Scan for the cell matching the given text and deliver its (X, Y) coordinate at center. 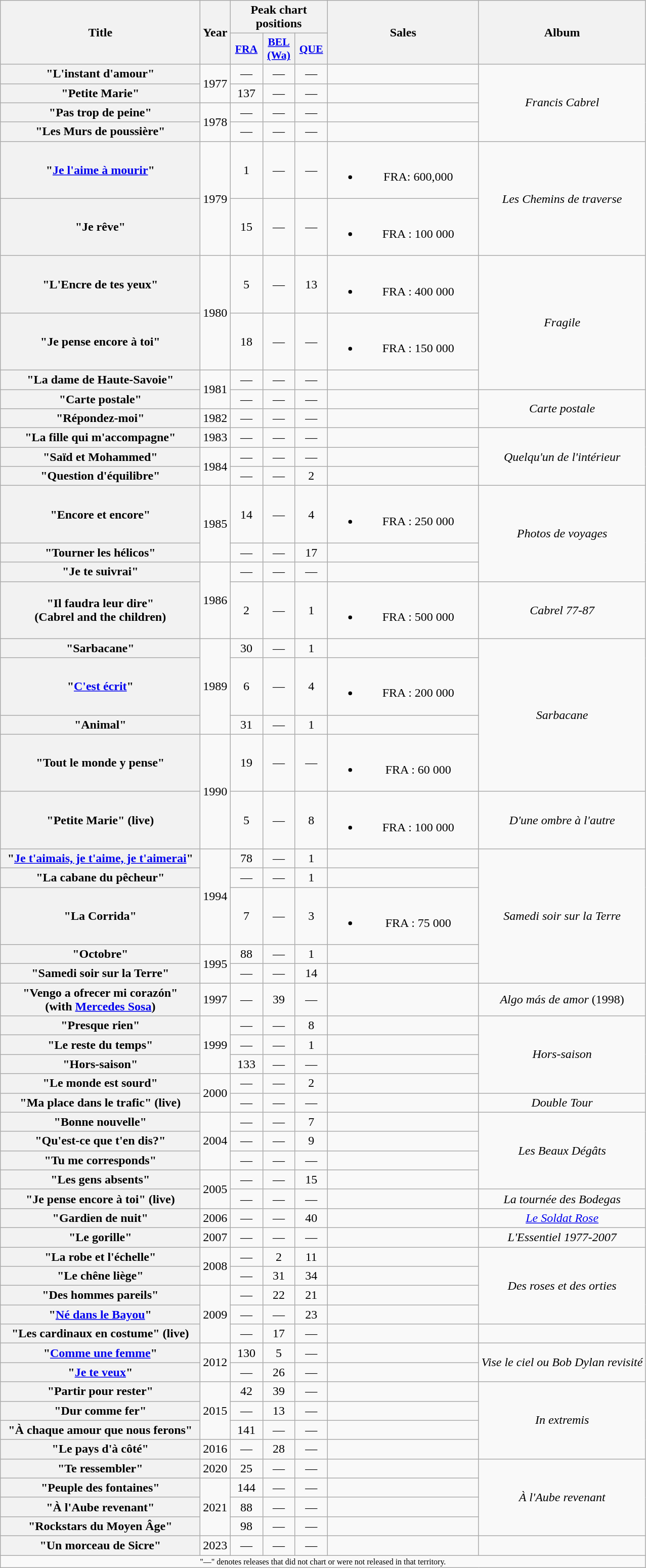
2021 (216, 1507)
"Peuple des fontaines" (100, 1488)
Des roses et des orties (562, 1285)
2007 (216, 1237)
137 (246, 93)
"Je rêve" (100, 227)
2020 (216, 1468)
"Le reste du temps" (100, 1045)
"À chaque amour que nous ferons" (100, 1430)
30 (246, 648)
1977 (216, 83)
"La cabane du pêcheur" (100, 877)
Carte postale (562, 409)
"Les gens absents" (100, 1179)
"Animal" (100, 725)
"Je l'aime à mourir" (100, 170)
FRA : 250 000 (403, 514)
Francis Cabrel (562, 103)
34 (311, 1276)
"Pas trop de peine" (100, 112)
"Ma place dans le trafic" (live) (100, 1103)
"Petite Marie" (100, 93)
QUE (311, 49)
D'une ombre à l'autre (562, 820)
40 (311, 1218)
"La fille qui m'accompagne" (100, 438)
"L'instant d'amour" (100, 74)
"Tourner les hélicos" (100, 553)
"Encore et encore" (100, 514)
78 (246, 858)
FRA : 400 000 (403, 284)
1986 (216, 600)
Year (216, 32)
"La dame de Haute-Savoie" (100, 379)
Cabrel 77-87 (562, 610)
42 (246, 1391)
98 (246, 1526)
1994 (216, 897)
21 (311, 1295)
Vise le ciel ou Bob Dylan revisité (562, 1363)
6 (246, 686)
Sales (403, 32)
In extremis (562, 1420)
1990 (216, 791)
130 (246, 1353)
"Le chêne liège" (100, 1276)
25 (246, 1468)
2008 (216, 1266)
"Octobre" (100, 954)
"À l'Aube revenant" (100, 1507)
1985 (216, 524)
"Dur comme fer" (100, 1411)
Hors-saison (562, 1054)
"Te ressembler" (100, 1468)
"Presque rien" (100, 1026)
FRA : 75 000 (403, 916)
FRA : 200 000 (403, 686)
1989 (216, 686)
23 (311, 1315)
22 (279, 1295)
2006 (216, 1218)
Peak chart positions (279, 17)
"Comme une femme" (100, 1353)
"Il faudra leur dire" (Cabrel and the children) (100, 610)
1978 (216, 122)
"L'Encre de tes yeux" (100, 284)
L'Essentiel 1977-2007 (562, 1237)
2000 (216, 1093)
Double Tour (562, 1103)
"Gardien de nuit" (100, 1218)
1995 (216, 964)
"Carte postale" (100, 399)
"Le monde est sourd" (100, 1083)
"Samedi soir sur la Terre" (100, 973)
Album (562, 32)
Quelqu'un de l'intérieur (562, 457)
Sarbacane (562, 715)
"Vengo a ofrecer mi corazón" (with Mercedes Sosa) (100, 1000)
"Des hommes pareils" (100, 1295)
Algo más de amor (1998) (562, 1000)
2012 (216, 1363)
"Répondez-moi" (100, 418)
"Qu'est-ce que t'en dis?" (100, 1141)
1980 (216, 313)
FRA : 60 000 (403, 763)
Fragile (562, 322)
"Les cardinaux en costume" (live) (100, 1334)
"Né dans le Bayou" (100, 1315)
Les Beaux Dégâts (562, 1151)
9 (311, 1141)
133 (246, 1064)
141 (246, 1430)
2016 (216, 1449)
"Sarbacane" (100, 648)
2009 (216, 1315)
"La Corrida" (100, 916)
1979 (216, 198)
"Hors-saison" (100, 1064)
"Un morceau de Sicre" (100, 1545)
"Les Murs de poussière" (100, 132)
"Le pays d'à côté" (100, 1449)
11 (311, 1256)
À l'Aube revenant (562, 1497)
2023 (216, 1545)
FRA : 500 000 (403, 610)
"Question d'équilibre" (100, 476)
1999 (216, 1045)
Title (100, 32)
"Je te suivrai" (100, 572)
1983 (216, 438)
3 (311, 916)
2004 (216, 1141)
28 (279, 1449)
2015 (216, 1411)
Samedi soir sur la Terre (562, 916)
Photos de voyages (562, 533)
19 (246, 763)
FRA: 600,000 (403, 170)
"Je te veux" (100, 1372)
"Je pense encore à toi" (live) (100, 1199)
BEL(Wa) (279, 49)
Le Soldat Rose (562, 1218)
La tournée des Bodegas (562, 1199)
FRA (246, 49)
Les Chemins de traverse (562, 198)
"C'est écrit" (100, 686)
1997 (216, 1000)
FRA : 150 000 (403, 341)
"Petite Marie" (live) (100, 820)
"Rockstars du Moyen Âge" (100, 1526)
"Partir pour rester" (100, 1391)
144 (246, 1488)
"Tu me corresponds" (100, 1160)
1981 (216, 389)
1982 (216, 418)
"Je t'aimais, je t'aime, je t'aimerai" (100, 858)
18 (246, 341)
"—" denotes releases that did not chart or were not released in that territory. (323, 1561)
"Le gorille" (100, 1237)
26 (279, 1372)
"Tout le monde y pense" (100, 763)
"Bonne nouvelle" (100, 1122)
"La robe et l'échelle" (100, 1256)
1984 (216, 467)
"Je pense encore à toi" (100, 341)
2005 (216, 1189)
"Saïd et Mohammed" (100, 457)
